From the cell containing the given text, extract its center point as [X, Y] coordinate. 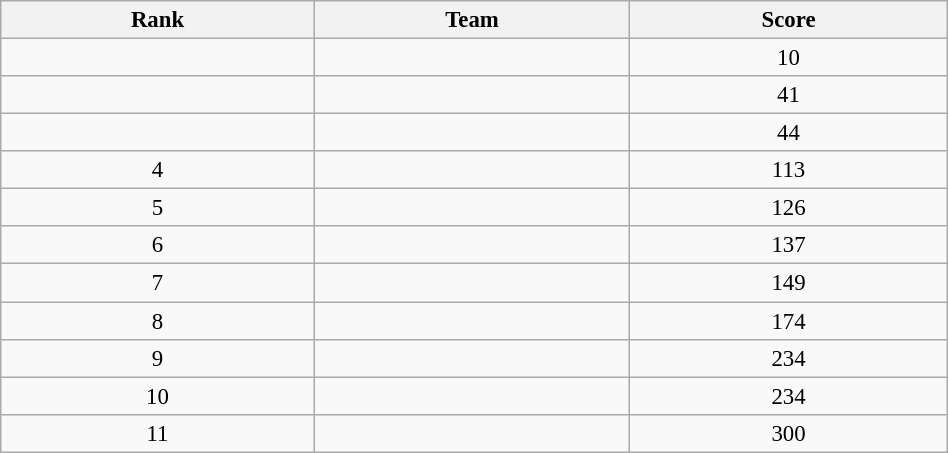
4 [158, 170]
300 [788, 433]
Score [788, 20]
8 [158, 321]
6 [158, 245]
137 [788, 245]
11 [158, 433]
174 [788, 321]
149 [788, 283]
113 [788, 170]
Rank [158, 20]
41 [788, 95]
126 [788, 208]
7 [158, 283]
5 [158, 208]
Team [472, 20]
44 [788, 133]
9 [158, 358]
